Find where the given text appears and provide that cell's center as (X, Y) coordinate. 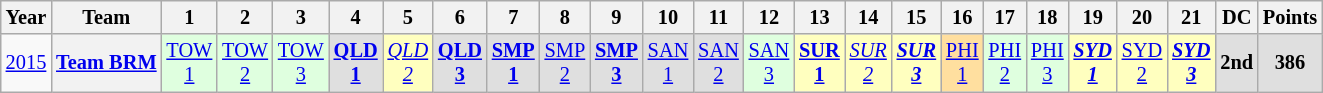
8 (565, 17)
12 (769, 17)
18 (1048, 17)
Team BRM (106, 63)
PHI1 (962, 63)
PHI2 (1006, 63)
Team (106, 17)
PHI3 (1048, 63)
SYD3 (1191, 63)
SUR1 (819, 63)
QLD3 (460, 63)
1 (189, 17)
Year (26, 17)
2 (245, 17)
Points (1290, 17)
SMP3 (616, 63)
QLD1 (356, 63)
11 (718, 17)
SYD1 (1093, 63)
SAN1 (668, 63)
386 (1290, 63)
SAN3 (769, 63)
21 (1191, 17)
2nd (1236, 63)
6 (460, 17)
10 (668, 17)
SUR2 (868, 63)
19 (1093, 17)
13 (819, 17)
TOW2 (245, 63)
2015 (26, 63)
14 (868, 17)
QLD2 (408, 63)
4 (356, 17)
SYD2 (1142, 63)
7 (514, 17)
SAN2 (718, 63)
17 (1006, 17)
TOW3 (301, 63)
9 (616, 17)
SUR3 (916, 63)
15 (916, 17)
16 (962, 17)
DC (1236, 17)
SMP1 (514, 63)
TOW1 (189, 63)
20 (1142, 17)
3 (301, 17)
SMP2 (565, 63)
5 (408, 17)
